Capture the cell that displays the provided text and extract its [x, y] central coordinate. 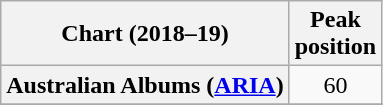
60 [335, 85]
Chart (2018–19) [145, 34]
Australian Albums (ARIA) [145, 85]
Peakposition [335, 34]
